Pinpoint the cell where the given text exists, returning its [X, Y] midpoint coordinate. 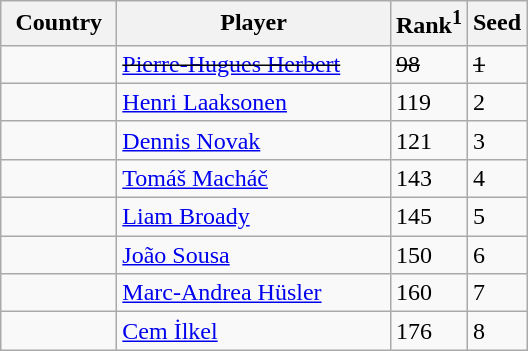
Dennis Novak [254, 140]
Cem İlkel [254, 331]
Player [254, 24]
Liam Broady [254, 217]
150 [428, 255]
98 [428, 64]
1 [496, 64]
Pierre-Hugues Herbert [254, 64]
Henri Laaksonen [254, 102]
6 [496, 255]
8 [496, 331]
145 [428, 217]
Tomáš Macháč [254, 178]
176 [428, 331]
João Sousa [254, 255]
160 [428, 293]
3 [496, 140]
119 [428, 102]
Country [59, 24]
Rank1 [428, 24]
2 [496, 102]
5 [496, 217]
Seed [496, 24]
121 [428, 140]
Marc-Andrea Hüsler [254, 293]
7 [496, 293]
4 [496, 178]
143 [428, 178]
